Capture the cell that displays the provided text and extract its (x, y) central coordinate. 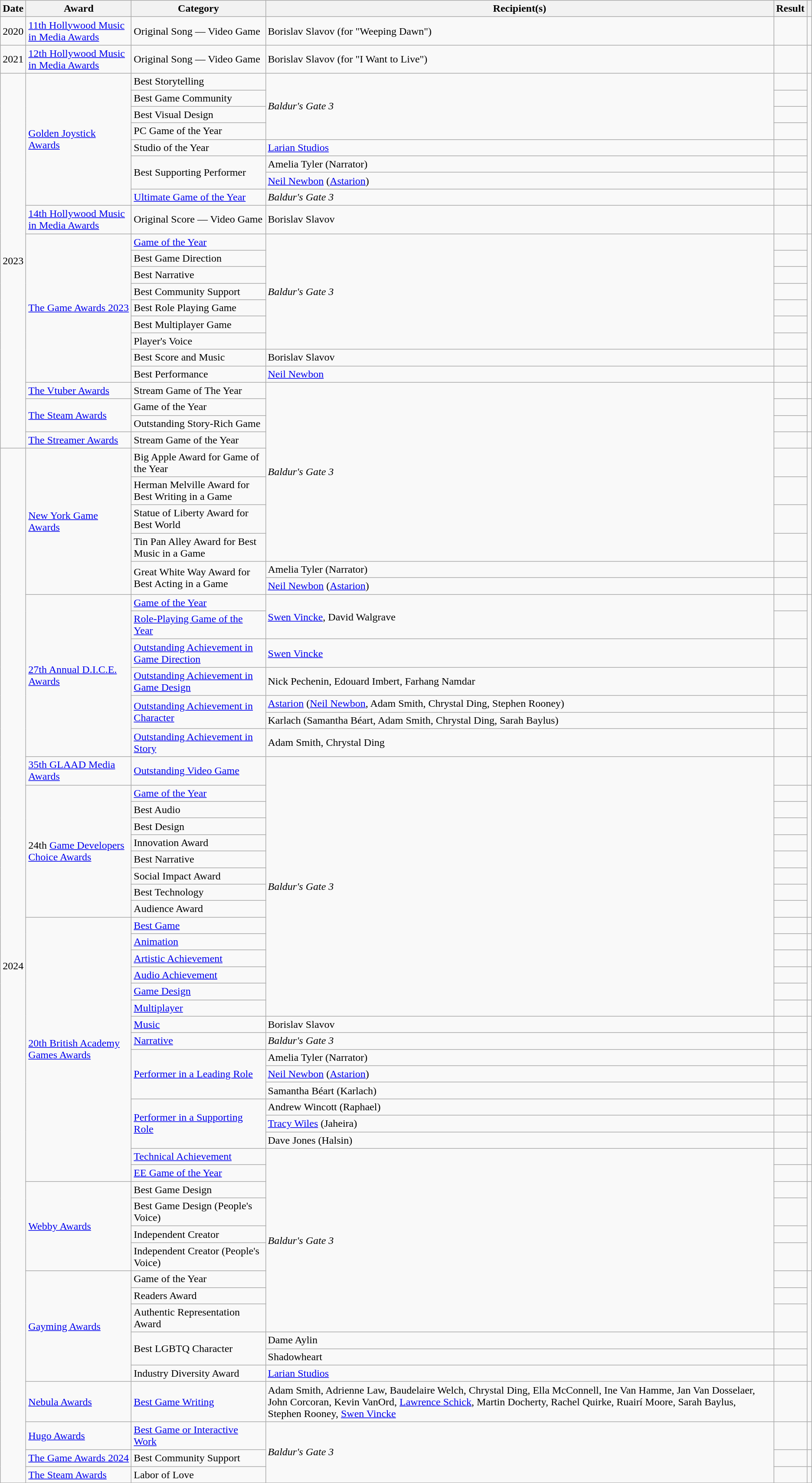
Best Game Community (199, 98)
2024 (13, 965)
2021 (13, 59)
Independent Creator (199, 1234)
Hugo Awards (79, 1435)
Outstanding Achievement in Story (199, 743)
Best Game (199, 925)
Audio Achievement (199, 975)
Borislav Slavov (for "Weeping Dawn") (520, 31)
2020 (13, 31)
Samantha Béart (Karlach) (520, 1090)
Golden Joystick Awards (79, 139)
Best Technology (199, 892)
Best Storytelling (199, 82)
Industry Diversity Award (199, 1373)
Original Score — Video Game (199, 220)
Artistic Achievement (199, 958)
Authentic Representation Award (199, 1318)
Role-Playing Game of the Year (199, 625)
Best Audio (199, 810)
Swen Vincke, David Walgrave (520, 617)
Social Impact Award (199, 876)
Shadowheart (520, 1357)
Innovation Award (199, 843)
Studio of the Year (199, 148)
Ultimate Game of the Year (199, 197)
Dave Jones (Halsin) (520, 1140)
Great White Way Award for Best Acting in a Game (199, 578)
Category (199, 9)
Big Apple Award for Game of the Year (199, 463)
Best LGBTQ Character (199, 1348)
EE Game of the Year (199, 1173)
Stream Game of the Year (199, 440)
20th British Academy Games Awards (79, 1049)
Award (79, 9)
Readers Award (199, 1296)
Outstanding Video Game (199, 771)
The Game Awards 2024 (79, 1458)
Best Supporting Performer (199, 172)
New York Game Awards (79, 521)
Webby Awards (79, 1226)
Best Game Design (199, 1190)
27th Annual D.I.C.E. Awards (79, 676)
Best Game Writing (199, 1401)
Narrative (199, 1041)
Outstanding Achievement in Game Direction (199, 653)
Music (199, 1024)
Player's Voice (199, 341)
Audience Award (199, 909)
Result (790, 9)
Nebula Awards (79, 1401)
Adam Smith, Chrystal Ding (520, 743)
The Game Awards 2023 (79, 308)
Best Score and Music (199, 358)
Borislav Slavov (for "I Want to Live") (520, 59)
12th Hollywood Music in Media Awards (79, 59)
Stream Game of The Year (199, 390)
Game Design (199, 991)
Best Game Design (People's Voice) (199, 1212)
Performer in a Supporting Role (199, 1123)
Outstanding Achievement in Game Design (199, 681)
Multiplayer (199, 1008)
Technical Achievement (199, 1157)
24th Game Developers Choice Awards (79, 851)
The Streamer Awards (79, 440)
14th Hollywood Music in Media Awards (79, 220)
The Vtuber Awards (79, 390)
Herman Melville Award for Best Writing in a Game (199, 490)
Labor of Love (199, 1475)
Swen Vincke (520, 653)
Best Game or Interactive Work (199, 1435)
Date (13, 9)
Best Role Playing Game (199, 308)
Best Game Direction (199, 259)
11th Hollywood Music in Media Awards (79, 31)
Outstanding Achievement in Character (199, 712)
Gayming Awards (79, 1326)
Best Design (199, 826)
Recipient(s) (520, 9)
35th GLAAD Media Awards (79, 771)
Andrew Wincott (Raphael) (520, 1107)
Astarion (Neil Newbon, Adam Smith, Chrystal Ding, Stephen Rooney) (520, 704)
Best Multiplayer Game (199, 325)
Performer in a Leading Role (199, 1074)
Nick Pechenin, Edouard Imbert, Farhang Namdar (520, 681)
Tin Pan Alley Award for Best Music in a Game (199, 547)
Best Visual Design (199, 115)
Dame Aylin (520, 1340)
PC Game of the Year (199, 131)
Independent Creator (People's Voice) (199, 1257)
Animation (199, 942)
Outstanding Story-Rich Game (199, 423)
Karlach (Samantha Béart, Adam Smith, Chrystal Ding, Sarah Baylus) (520, 720)
Neil Newbon (520, 374)
2023 (13, 261)
Statue of Liberty Award for Best World (199, 519)
Tracy Wiles (Jaheira) (520, 1123)
Best Performance (199, 374)
